For the text-containing cell, return its midpoint in [x, y] coordinate format. 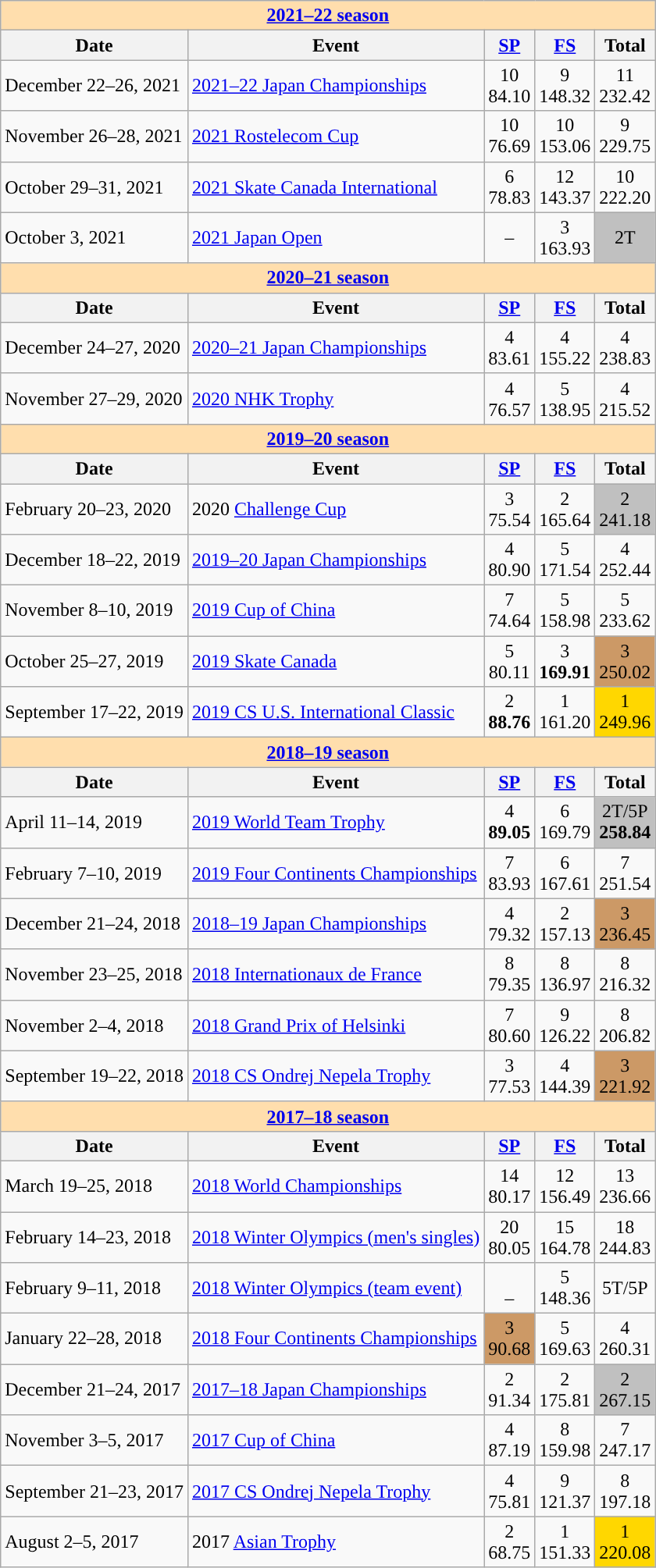
2 165.64 [565, 509]
4 87.19 [509, 1441]
6 78.83 [509, 187]
December 18–22, 2019 [94, 560]
4 144.39 [565, 1076]
2020–21 Japan Championships [336, 348]
2T [625, 237]
11 232.42 [625, 86]
November 27–29, 2020 [94, 398]
8 197.18 [625, 1491]
4 79.32 [509, 924]
5 80.11 [509, 662]
February 9–11, 2018 [94, 1288]
2 175.81 [565, 1389]
8 136.97 [565, 974]
3 221.92 [625, 1076]
2 241.18 [625, 509]
November 2–4, 2018 [94, 1026]
2 88.76 [509, 712]
5 171.54 [565, 560]
1 220.08 [625, 1542]
6 169.79 [565, 823]
5 158.98 [565, 610]
4 83.61 [509, 348]
2017–18 Japan Championships [336, 1389]
2 157.13 [565, 924]
1 151.33 [565, 1542]
5 148.36 [565, 1288]
15 164.78 [565, 1236]
2019 World Team Trophy [336, 823]
2017 Asian Trophy [336, 1542]
10 84.10 [509, 86]
9 148.32 [565, 86]
7 80.60 [509, 1026]
December 22–26, 2021 [94, 86]
7 247.17 [625, 1441]
2019–20 Japan Championships [336, 560]
1 161.20 [565, 712]
2021–22 Japan Championships [336, 86]
2018 Four Continents Championships [336, 1339]
December 21–24, 2017 [94, 1389]
10 222.20 [625, 187]
8 206.82 [625, 1026]
2018 Winter Olympics (men's singles) [336, 1236]
2019 Skate Canada [336, 662]
3 77.53 [509, 1076]
2017 CS Ondrej Nepela Trophy [336, 1491]
2019–20 season [328, 439]
January 22–28, 2018 [94, 1339]
10 153.06 [565, 136]
1 249.96 [625, 712]
2018 World Championships [336, 1186]
9 229.75 [625, 136]
2021 Rostelecom Cup [336, 136]
November 23–25, 2018 [94, 974]
2020 Challenge Cup [336, 509]
2019 Cup of China [336, 610]
2018 Internationaux de France [336, 974]
2018 Grand Prix of Helsinki [336, 1026]
8 216.32 [625, 974]
20 80.05 [509, 1236]
5 138.95 [565, 398]
8 159.98 [565, 1441]
12 143.37 [565, 187]
4 155.22 [565, 348]
6 167.61 [565, 873]
February 7–10, 2019 [94, 873]
7 83.93 [509, 873]
5T/5P [625, 1288]
2 91.34 [509, 1389]
3 75.54 [509, 509]
4 75.81 [509, 1491]
18 244.83 [625, 1236]
September 19–22, 2018 [94, 1076]
2019 CS U.S. International Classic [336, 712]
August 2–5, 2017 [94, 1542]
4 215.52 [625, 398]
2018–19 Japan Championships [336, 924]
2020 NHK Trophy [336, 398]
3 163.93 [565, 237]
October 25–27, 2019 [94, 662]
3 236.45 [625, 924]
2018 Winter Olympics (team event) [336, 1288]
2018 CS Ondrej Nepela Trophy [336, 1076]
4 260.31 [625, 1339]
7 74.64 [509, 610]
4 252.44 [625, 560]
2021 Skate Canada International [336, 187]
2017 Cup of China [336, 1441]
2017–18 season [328, 1116]
4 89.05 [509, 823]
10 76.69 [509, 136]
3 169.91 [565, 662]
4 80.90 [509, 560]
October 3, 2021 [94, 237]
5 233.62 [625, 610]
April 11–14, 2019 [94, 823]
14 80.17 [509, 1186]
3 90.68 [509, 1339]
2019 Four Continents Championships [336, 873]
November 3–5, 2017 [94, 1441]
February 20–23, 2020 [94, 509]
September 21–23, 2017 [94, 1491]
November 8–10, 2019 [94, 610]
3 250.02 [625, 662]
November 26–28, 2021 [94, 136]
2021–22 season [328, 16]
2T/5P 258.84 [625, 823]
December 21–24, 2018 [94, 924]
13 236.66 [625, 1186]
4 76.57 [509, 398]
2 68.75 [509, 1542]
December 24–27, 2020 [94, 348]
March 19–25, 2018 [94, 1186]
8 79.35 [509, 974]
5 169.63 [565, 1339]
October 29–31, 2021 [94, 187]
9 126.22 [565, 1026]
4 238.83 [625, 348]
2018–19 season [328, 752]
September 17–22, 2019 [94, 712]
9 121.37 [565, 1491]
2 267.15 [625, 1389]
7 251.54 [625, 873]
12 156.49 [565, 1186]
2020–21 season [328, 278]
February 14–23, 2018 [94, 1236]
2021 Japan Open [336, 237]
